Determine the [x, y] coordinate at the center of the cell enclosing the given text.  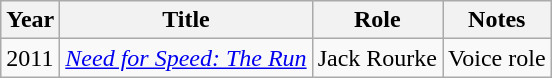
2011 [30, 58]
Voice role [496, 58]
Notes [496, 20]
Jack Rourke [377, 58]
Need for Speed: The Run [186, 58]
Year [30, 20]
Role [377, 20]
Title [186, 20]
